Return [X, Y] of the center of cell containing provided text 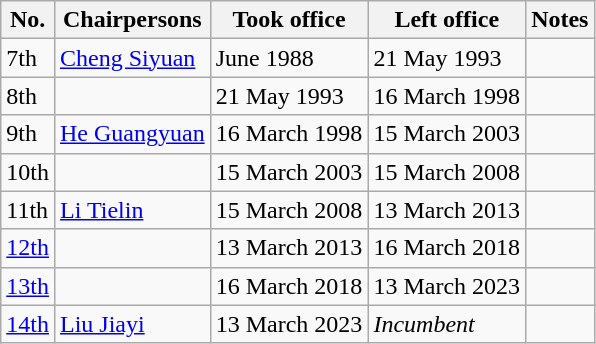
14th [28, 324]
No. [28, 20]
He Guangyuan [132, 134]
Took office [289, 20]
Liu Jiayi [132, 324]
12th [28, 248]
Chairpersons [132, 20]
Cheng Siyuan [132, 58]
Notes [560, 20]
7th [28, 58]
11th [28, 210]
Li Tielin [132, 210]
8th [28, 96]
9th [28, 134]
13th [28, 286]
10th [28, 172]
Left office [447, 20]
June 1988 [289, 58]
Incumbent [447, 324]
